Determine the (X, Y) coordinate at the center of the cell enclosing the given text.  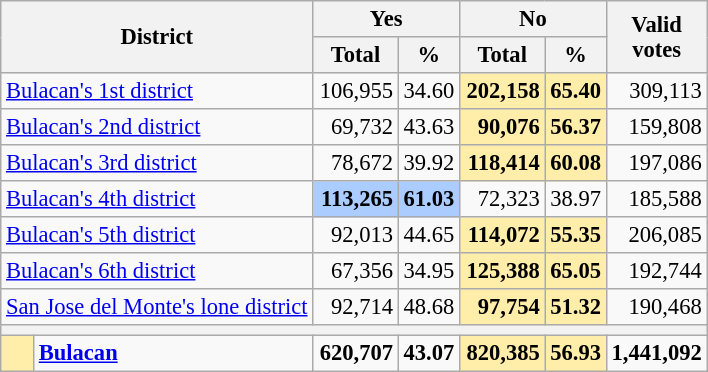
Bulacan's 2nd district (157, 127)
60.08 (576, 163)
61.03 (428, 199)
Bulacan (172, 353)
72,323 (503, 199)
65.40 (576, 91)
51.32 (576, 307)
56.93 (576, 353)
Bulacan's 5th district (157, 235)
309,113 (656, 91)
90,076 (503, 127)
202,158 (503, 91)
125,388 (503, 271)
38.97 (576, 199)
44.65 (428, 235)
65.05 (576, 271)
Bulacan's 3rd district (157, 163)
620,707 (356, 353)
43.63 (428, 127)
1,441,092 (656, 353)
56.37 (576, 127)
118,414 (503, 163)
190,468 (656, 307)
District (157, 37)
97,754 (503, 307)
43.07 (428, 353)
92,013 (356, 235)
192,744 (656, 271)
67,356 (356, 271)
106,955 (356, 91)
48.68 (428, 307)
185,588 (656, 199)
206,085 (656, 235)
92,714 (356, 307)
Bulacan's 6th district (157, 271)
Yes (386, 19)
No (534, 19)
78,672 (356, 163)
Bulacan's 4th district (157, 199)
34.95 (428, 271)
113,265 (356, 199)
197,086 (656, 163)
San Jose del Monte's lone district (157, 307)
114,072 (503, 235)
Valid votes (656, 37)
820,385 (503, 353)
39.92 (428, 163)
34.60 (428, 91)
Bulacan's 1st district (157, 91)
159,808 (656, 127)
55.35 (576, 235)
69,732 (356, 127)
